Extract the (x, y) coordinate from the center of the cell holding the provided text.  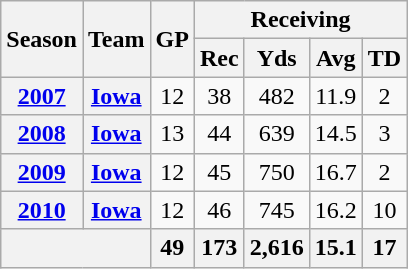
Avg (336, 58)
17 (384, 248)
173 (219, 248)
Receiving (300, 20)
639 (276, 134)
16.7 (336, 172)
Rec (219, 58)
2007 (42, 96)
3 (384, 134)
13 (172, 134)
Yds (276, 58)
745 (276, 210)
44 (219, 134)
2,616 (276, 248)
49 (172, 248)
482 (276, 96)
TD (384, 58)
10 (384, 210)
2010 (42, 210)
11.9 (336, 96)
46 (219, 210)
Season (42, 39)
Team (116, 39)
38 (219, 96)
14.5 (336, 134)
15.1 (336, 248)
750 (276, 172)
GP (172, 39)
45 (219, 172)
2009 (42, 172)
2008 (42, 134)
16.2 (336, 210)
